For the text-containing cell, return its midpoint in [x, y] coordinate format. 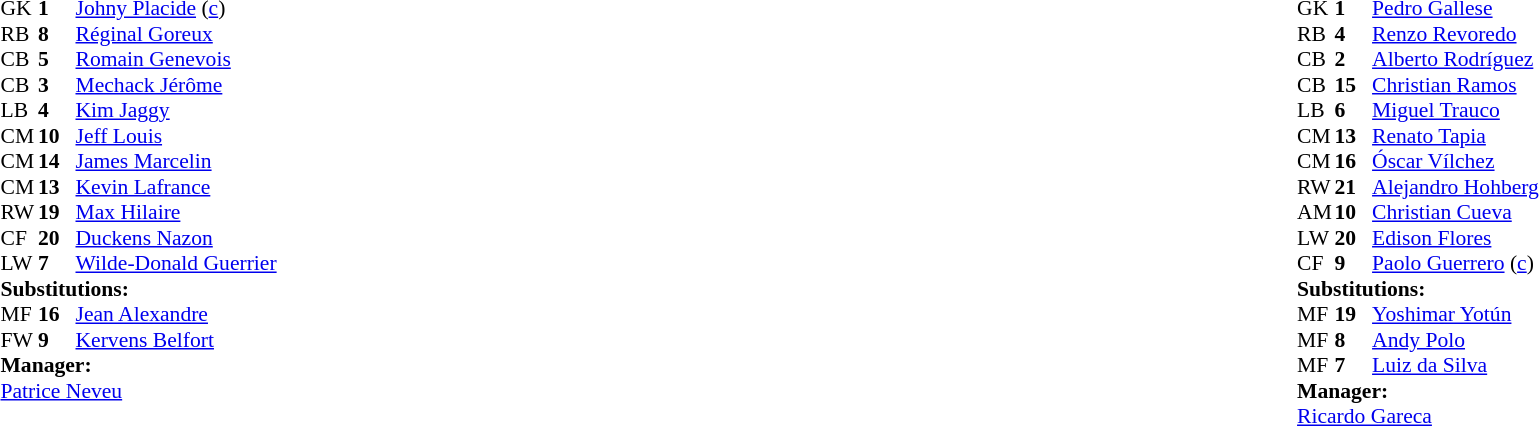
FW [19, 340]
3 [57, 85]
AM [1316, 213]
Andy Polo [1456, 340]
Renato Tapia [1456, 136]
Jean Alexandre [176, 315]
Max Hilaire [176, 213]
Paolo Guerrero (c) [1456, 263]
Óscar Vílchez [1456, 161]
Réginal Goreux [176, 34]
Luiz da Silva [1456, 365]
Edison Flores [1456, 238]
Mechack Jérôme [176, 85]
Yoshimar Yotún [1456, 315]
21 [1354, 187]
Wilde-Donald Guerrier [176, 263]
Duckens Nazon [176, 238]
Kevin Lafrance [176, 187]
2 [1354, 59]
5 [57, 59]
Kervens Belfort [176, 340]
14 [57, 161]
15 [1354, 85]
Alejandro Hohberg [1456, 187]
Renzo Revoredo [1456, 34]
Jeff Louis [176, 136]
6 [1354, 111]
Patrice Neveu [138, 391]
Kim Jaggy [176, 111]
Christian Ramos [1456, 85]
Christian Cueva [1456, 213]
James Marcelin [176, 161]
Miguel Trauco [1456, 111]
Alberto Rodríguez [1456, 59]
Romain Genevois [176, 59]
